From the cell containing the given text, extract its center point as [x, y] coordinate. 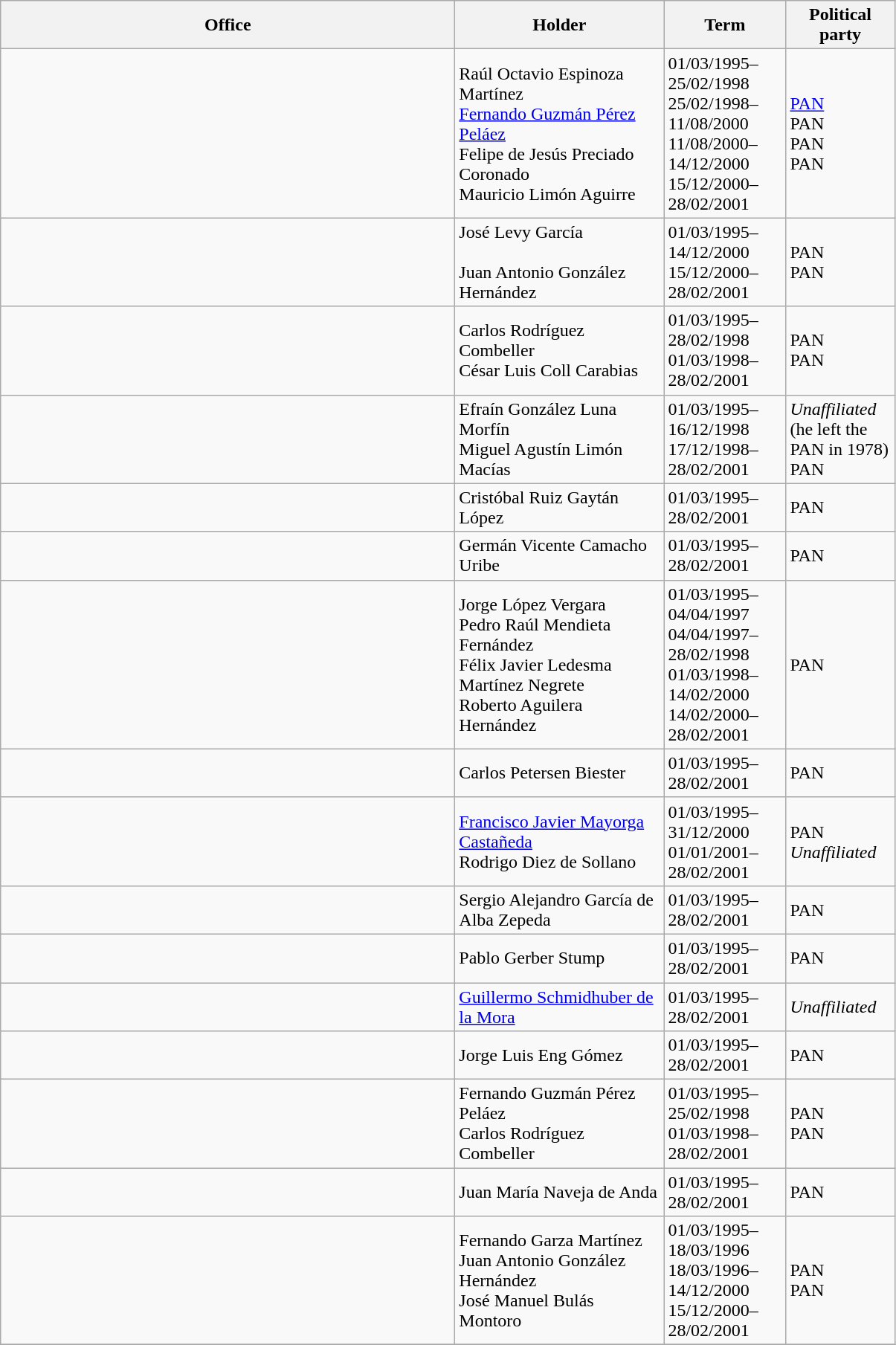
Guillermo Schmidhuber de la Mora [559, 1007]
Germán Vicente Camacho Uribe [559, 556]
Efraín González Luna MorfínMiguel Agustín Limón Macías [559, 439]
01/03/1995–31/12/200001/01/2001–28/02/2001 [725, 842]
Carlos Petersen Biester [559, 773]
Raúl Octavio Espinoza MartínezFernando Guzmán Pérez PeláezFelipe de Jesús Preciado CoronadoMauricio Limón Aguirre [559, 134]
01/03/1995–18/03/199618/03/1996–14/12/200015/12/2000–28/02/2001 [725, 1280]
Political party [840, 25]
Unaffiliated (he left the PAN in 1978) PAN [840, 439]
Francisco Javier Mayorga CastañedaRodrigo Diez de Sollano [559, 842]
Pablo Gerber Stump [559, 958]
PAN Unaffiliated [840, 842]
José Levy GarcíaJuan Antonio González Hernández [559, 262]
Jorge Luis Eng Gómez [559, 1056]
PAN PAN PAN PAN [840, 134]
01/03/1995–14/12/200015/12/2000–28/02/2001 [725, 262]
01/03/1995–04/04/199704/04/1997–28/02/199801/03/1998–14/02/200014/02/2000–28/02/2001 [725, 665]
Cristóbal Ruiz Gaytán López [559, 507]
01/03/1995–16/12/199817/12/1998–28/02/2001 [725, 439]
Sergio Alejandro García de Alba Zepeda [559, 910]
01/03/1995–25/02/199825/02/1998–11/08/200011/08/2000–14/12/200015/12/2000–28/02/2001 [725, 134]
Fernando Garza MartínezJuan Antonio González HernándezJosé Manuel Bulás Montoro [559, 1280]
01/03/1995–25/02/1998 01/03/1998–28/02/2001 [725, 1124]
Fernando Guzmán Pérez Peláez Carlos Rodríguez Combeller [559, 1124]
Holder [559, 25]
Office [228, 25]
Unaffiliated [840, 1007]
Jorge López VergaraPedro Raúl Mendieta FernándezFélix Javier Ledesma Martínez NegreteRoberto Aguilera Hernández [559, 665]
Juan María Naveja de Anda [559, 1193]
Term [725, 25]
01/03/1995–28/02/199801/03/1998–28/02/2001 [725, 351]
Carlos Rodríguez CombellerCésar Luis Coll Carabias [559, 351]
